Extract the [X, Y] coordinate from the center of the cell holding the provided text.  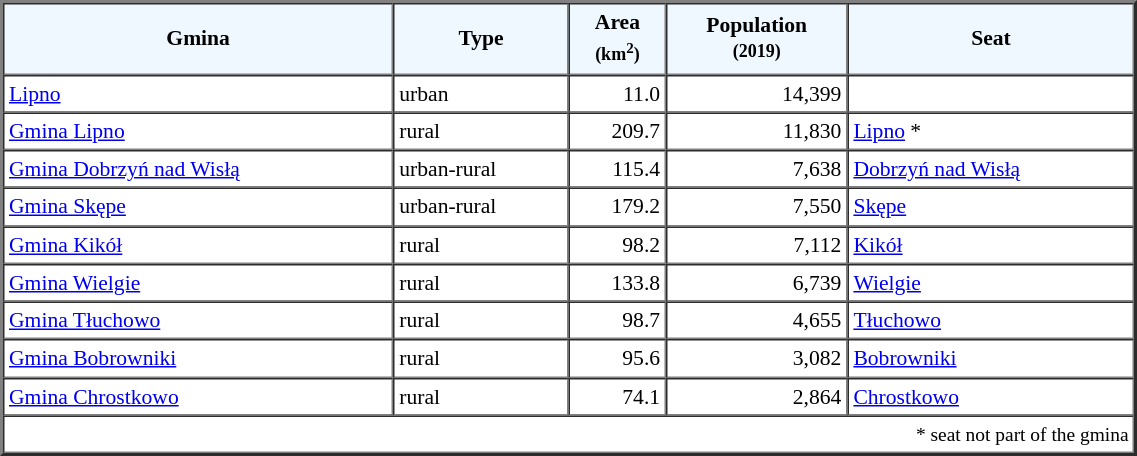
Area(km2) [618, 38]
115.4 [618, 169]
6,739 [756, 283]
14,399 [756, 93]
Gmina Wielgie [198, 283]
Tłuchowo [990, 321]
4,655 [756, 321]
Lipno * [990, 131]
209.7 [618, 131]
Bobrowniki [990, 359]
7,112 [756, 245]
11.0 [618, 93]
Chrostkowo [990, 396]
Gmina Dobrzyń nad Wisłą [198, 169]
95.6 [618, 359]
Gmina Lipno [198, 131]
Population(2019) [756, 38]
Gmina Chrostkowo [198, 396]
Gmina Tłuchowo [198, 321]
3,082 [756, 359]
7,550 [756, 207]
Gmina Skępe [198, 207]
Type [480, 38]
133.8 [618, 283]
urban [480, 93]
74.1 [618, 396]
Skępe [990, 207]
Kikół [990, 245]
Gmina [198, 38]
Dobrzyń nad Wisłą [990, 169]
98.2 [618, 245]
179.2 [618, 207]
Gmina Kikół [198, 245]
Lipno [198, 93]
7,638 [756, 169]
* seat not part of the gmina [569, 434]
11,830 [756, 131]
Seat [990, 38]
98.7 [618, 321]
2,864 [756, 396]
Wielgie [990, 283]
Gmina Bobrowniki [198, 359]
